Identify which cell holds the provided text, then report its [X, Y] central coordinate. 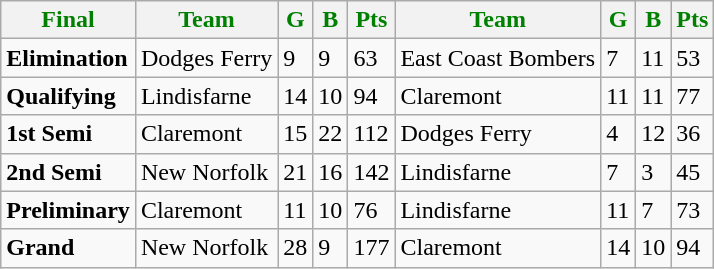
Preliminary [68, 210]
3 [654, 172]
12 [654, 134]
16 [330, 172]
112 [372, 134]
177 [372, 248]
36 [692, 134]
76 [372, 210]
2nd Semi [68, 172]
15 [296, 134]
1st Semi [68, 134]
142 [372, 172]
53 [692, 58]
Final [68, 20]
East Coast Bombers [498, 58]
Grand [68, 248]
73 [692, 210]
28 [296, 248]
77 [692, 96]
63 [372, 58]
Elimination [68, 58]
21 [296, 172]
4 [618, 134]
22 [330, 134]
Qualifying [68, 96]
45 [692, 172]
